Extract the (X, Y) coordinate from the center of the cell holding the provided text.  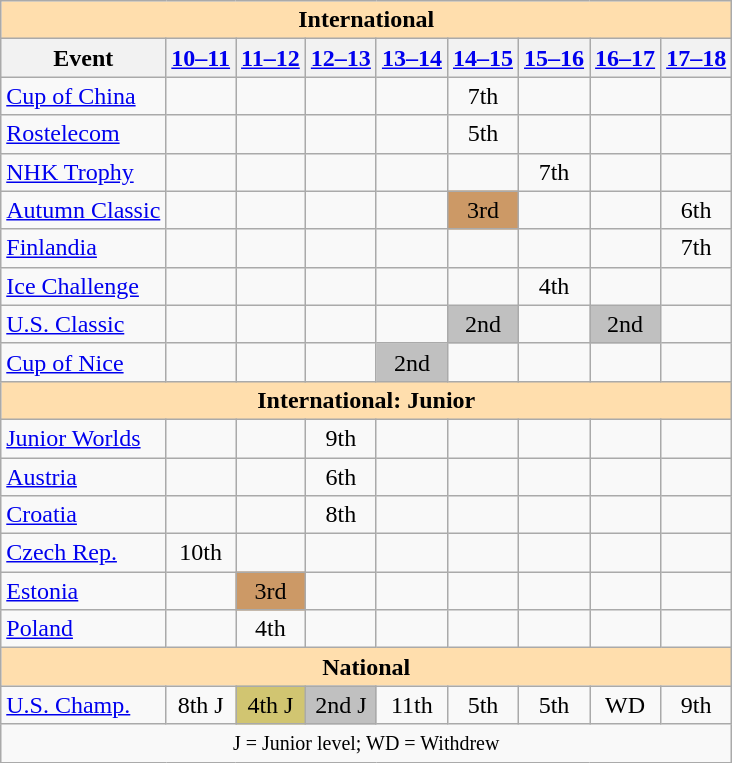
J = Junior level; WD = Withdrew (366, 743)
National (366, 667)
Event (84, 58)
Ice Challenge (84, 286)
International: Junior (366, 400)
17–18 (696, 58)
10th (201, 553)
Cup of Nice (84, 362)
14–15 (482, 58)
Austria (84, 477)
11th (412, 705)
NHK Trophy (84, 172)
4th J (271, 705)
13–14 (412, 58)
International (366, 20)
Croatia (84, 515)
Junior Worlds (84, 438)
8th (340, 515)
U.S. Champ. (84, 705)
12–13 (340, 58)
Estonia (84, 591)
Rostelecom (84, 134)
Finlandia (84, 248)
Autumn Classic (84, 210)
Czech Rep. (84, 553)
2nd J (340, 705)
WD (626, 705)
11–12 (271, 58)
Poland (84, 629)
15–16 (554, 58)
8th J (201, 705)
Cup of China (84, 96)
U.S. Classic (84, 324)
16–17 (626, 58)
10–11 (201, 58)
